For the text-containing cell, return its midpoint in (X, Y) coordinate format. 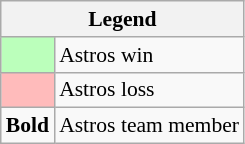
Bold (28, 126)
Astros loss (149, 90)
Astros win (149, 55)
Astros team member (149, 126)
Legend (122, 19)
